Capture the cell that displays the provided text and extract its (x, y) central coordinate. 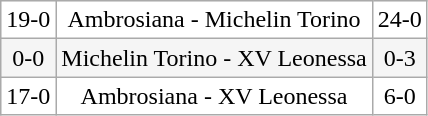
17-0 (28, 96)
Ambrosiana - XV Leonessa (214, 96)
6-0 (400, 96)
0-0 (28, 58)
24-0 (400, 20)
Ambrosiana - Michelin Torino (214, 20)
19-0 (28, 20)
Michelin Torino - XV Leonessa (214, 58)
0-3 (400, 58)
